For the text-containing cell, return its midpoint in [x, y] coordinate format. 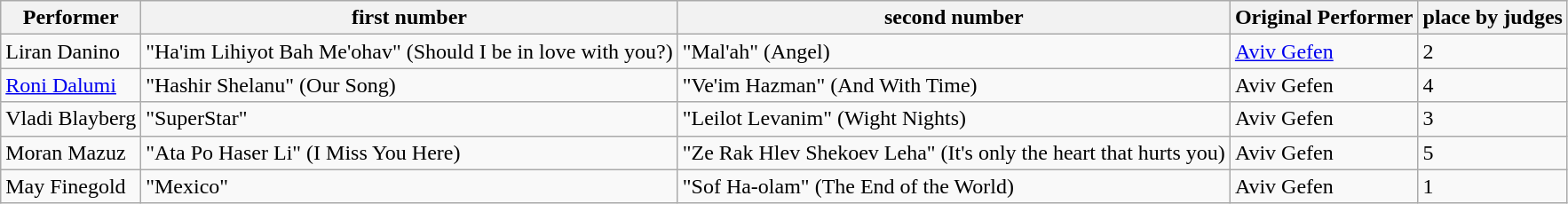
"Ze Rak Hlev Shekoev Leha" (It's only the heart that hurts you) [954, 153]
Roni Dalumi [71, 85]
2 [1493, 51]
5 [1493, 153]
"Ata Po Haser Li" (I Miss You Here) [410, 153]
"Sof Ha-olam" (The End of the World) [954, 186]
4 [1493, 85]
"Ha'im Lihiyot Bah Me'ohav" (Should I be in love with you?) [410, 51]
Original Performer [1324, 18]
"Ve'im Hazman" (And With Time) [954, 85]
Moran Mazuz [71, 153]
3 [1493, 119]
1 [1493, 186]
"Hashir Shelanu" (Our Song) [410, 85]
"Mal'ah" (Angel) [954, 51]
"Mexico" [410, 186]
second number [954, 18]
Vladi Blayberg [71, 119]
"Leilot Levanim" (Wight Nights) [954, 119]
Performer [71, 18]
place by judges [1493, 18]
first number [410, 18]
Liran Danino [71, 51]
May Finegold [71, 186]
"SuperStar" [410, 119]
